Capture the cell that displays the provided text and extract its [x, y] central coordinate. 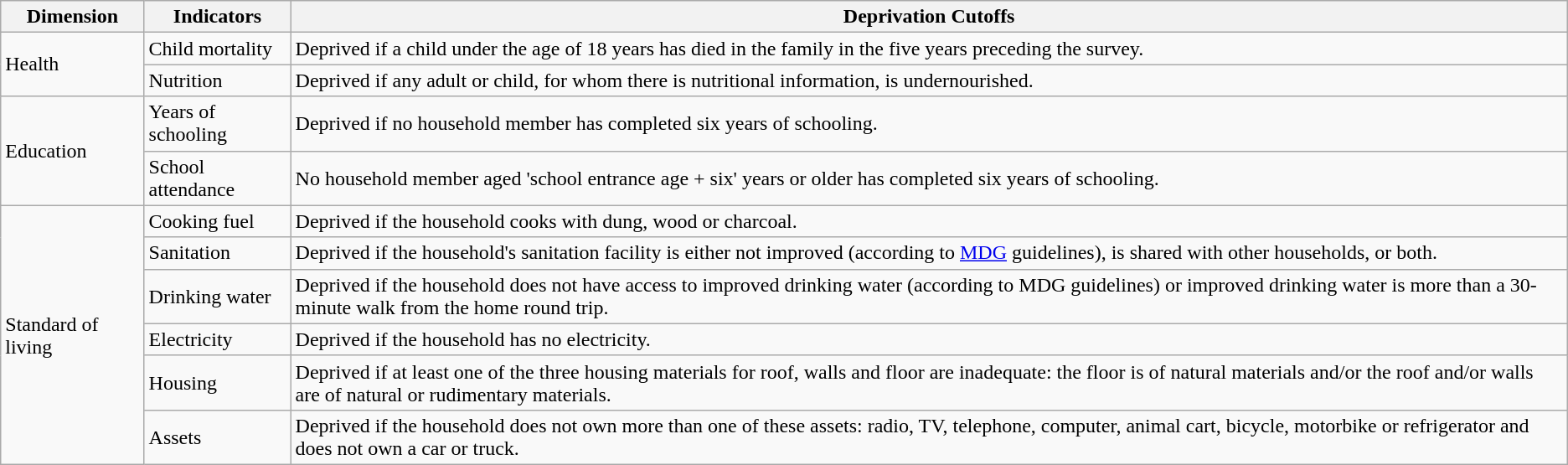
Child mortality [218, 49]
Housing [218, 382]
Dimension [72, 17]
Drinking water [218, 297]
Deprivation Cutoffs [929, 17]
Deprived if a child under the age of 18 years has died in the family in the five years preceding the survey. [929, 49]
Years of schooling [218, 124]
Education [72, 151]
Deprived if any adult or child, for whom there is nutritional information, is undernourished. [929, 80]
Health [72, 65]
Deprived if the household cooks with dung, wood or charcoal. [929, 221]
Indicators [218, 17]
Deprived if the household has no electricity. [929, 339]
Standard of living [72, 335]
Assets [218, 437]
Nutrition [218, 80]
Cooking fuel [218, 221]
School attendance [218, 178]
Deprived if no household member has completed six years of schooling. [929, 124]
Electricity [218, 339]
No household member aged 'school entrance age + six' years or older has completed six years of schooling. [929, 178]
Deprived if the household's sanitation facility is either not improved (according to MDG guidelines), is shared with other households, or both. [929, 253]
Sanitation [218, 253]
